Return the [X, Y] coordinate for the center point of the cell that contains the specified text.  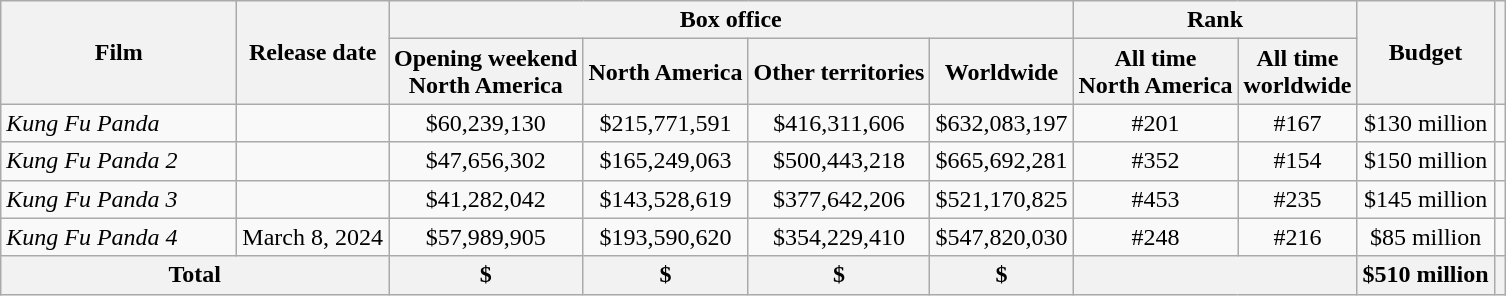
$47,656,302 [486, 161]
Kung Fu Panda 2 [119, 161]
$60,239,130 [486, 123]
Total [195, 275]
$150 million [1426, 161]
$632,083,197 [1002, 123]
$215,771,591 [666, 123]
#248 [1156, 237]
Kung Fu Panda 3 [119, 199]
Box office [731, 20]
All time North America [1156, 72]
#235 [1298, 199]
#201 [1156, 123]
#352 [1156, 161]
#453 [1156, 199]
$377,642,206 [839, 199]
Rank [1215, 20]
#154 [1298, 161]
$416,311,606 [839, 123]
North America [666, 72]
$547,820,030 [1002, 237]
$85 million [1426, 237]
$521,170,825 [1002, 199]
$500,443,218 [839, 161]
$130 million [1426, 123]
$165,249,063 [666, 161]
$510 million [1426, 275]
$193,590,620 [666, 237]
$145 million [1426, 199]
All time worldwide [1298, 72]
$41,282,042 [486, 199]
#167 [1298, 123]
$143,528,619 [666, 199]
$354,229,410 [839, 237]
#216 [1298, 237]
Opening weekend North America [486, 72]
Release date [313, 52]
$57,989,905 [486, 237]
March 8, 2024 [313, 237]
$665,692,281 [1002, 161]
Worldwide [1002, 72]
Kung Fu Panda [119, 123]
Kung Fu Panda 4 [119, 237]
Other territories [839, 72]
Film [119, 52]
Budget [1426, 52]
